Detect which cell encompasses the target text, then output its (x, y) center coordinate. 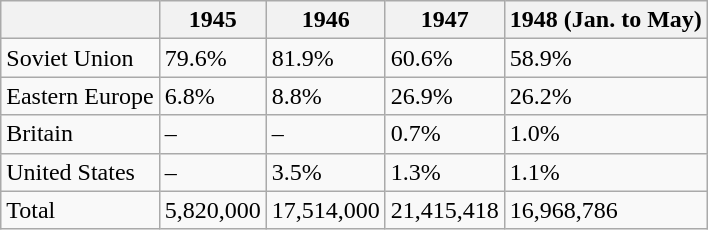
58.9% (606, 58)
8.8% (326, 96)
Total (80, 210)
1.3% (444, 172)
6.8% (212, 96)
1948 (Jan. to May) (606, 20)
1947 (444, 20)
United States (80, 172)
1.1% (606, 172)
Soviet Union (80, 58)
1946 (326, 20)
0.7% (444, 134)
Eastern Europe (80, 96)
79.6% (212, 58)
Britain (80, 134)
16,968,786 (606, 210)
21,415,418 (444, 210)
26.2% (606, 96)
3.5% (326, 172)
81.9% (326, 58)
26.9% (444, 96)
1.0% (606, 134)
1945 (212, 20)
60.6% (444, 58)
17,514,000 (326, 210)
5,820,000 (212, 210)
